Capture the cell that displays the provided text and extract its [x, y] central coordinate. 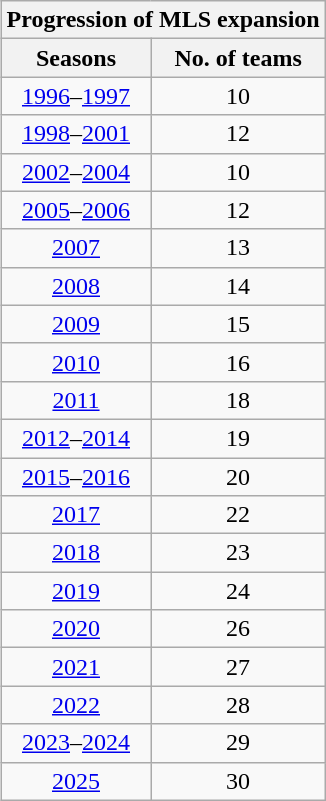
2022 [76, 705]
19 [238, 438]
15 [238, 324]
14 [238, 286]
2011 [76, 400]
30 [238, 781]
2019 [76, 591]
13 [238, 248]
16 [238, 362]
2025 [76, 781]
No. of teams [238, 58]
27 [238, 667]
2020 [76, 629]
2007 [76, 248]
1996–1997 [76, 96]
18 [238, 400]
29 [238, 743]
2018 [76, 553]
Seasons [76, 58]
28 [238, 705]
2015–2016 [76, 477]
2017 [76, 515]
Progression of MLS expansion [163, 20]
2009 [76, 324]
2002–2004 [76, 172]
2021 [76, 667]
2008 [76, 286]
2010 [76, 362]
2005–2006 [76, 210]
2023–2024 [76, 743]
1998–2001 [76, 134]
24 [238, 591]
20 [238, 477]
26 [238, 629]
2012–2014 [76, 438]
23 [238, 553]
22 [238, 515]
